Provide the (X, Y) coordinate of the cell's center where the given text is located.  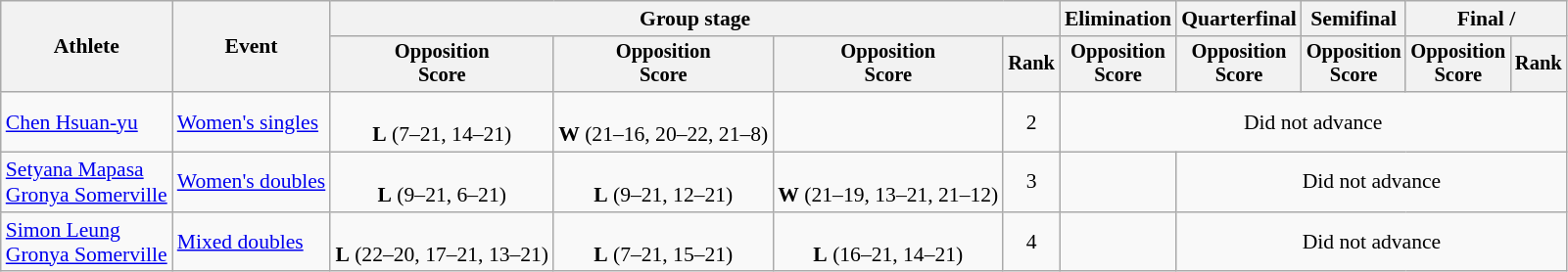
Athlete (86, 47)
Chen Hsuan-yu (86, 121)
4 (1031, 243)
L (22–20, 17–21, 13–21) (442, 243)
L (7–21, 15–21) (663, 243)
Quarterfinal (1239, 19)
Group stage (695, 19)
L (9–21, 6–21) (442, 182)
Elimination (1118, 19)
Semifinal (1354, 19)
Women's singles (252, 121)
W (21–16, 20–22, 21–8) (663, 121)
W (21–19, 13–21, 21–12) (887, 182)
Event (252, 47)
L (7–21, 14–21) (442, 121)
Women's doubles (252, 182)
3 (1031, 182)
Mixed doubles (252, 243)
Simon LeungGronya Somerville (86, 243)
Final / (1486, 19)
Setyana MapasaGronya Somerville (86, 182)
L (9–21, 12–21) (663, 182)
2 (1031, 121)
L (16–21, 14–21) (887, 243)
